Detect which cell encompasses the target text, then output its (x, y) center coordinate. 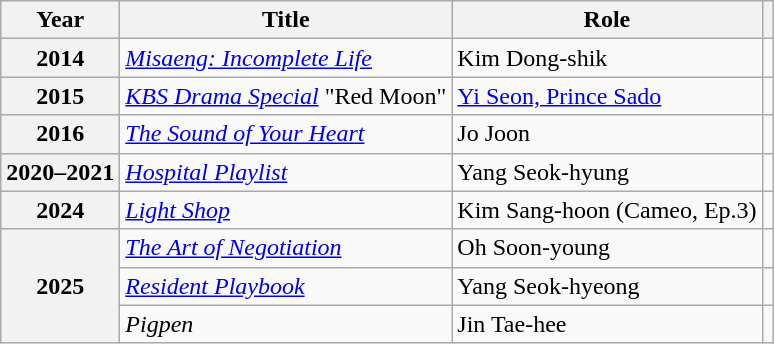
Yang Seok-hyeong (607, 286)
2014 (60, 58)
Jin Tae-hee (607, 324)
Hospital Playlist (286, 172)
Resident Playbook (286, 286)
Kim Dong-shik (607, 58)
2020–2021 (60, 172)
2024 (60, 210)
Oh Soon-young (607, 248)
The Art of Negotiation (286, 248)
Year (60, 20)
Kim Sang-hoon (Cameo, Ep.3) (607, 210)
The Sound of Your Heart (286, 134)
Pigpen (286, 324)
Misaeng: Incomplete Life (286, 58)
Title (286, 20)
Light Shop (286, 210)
KBS Drama Special "Red Moon" (286, 96)
2016 (60, 134)
2015 (60, 96)
Role (607, 20)
Yang Seok-hyung (607, 172)
2025 (60, 286)
Jo Joon (607, 134)
Yi Seon, Prince Sado (607, 96)
